From the cell containing the given text, extract its center point as (x, y) coordinate. 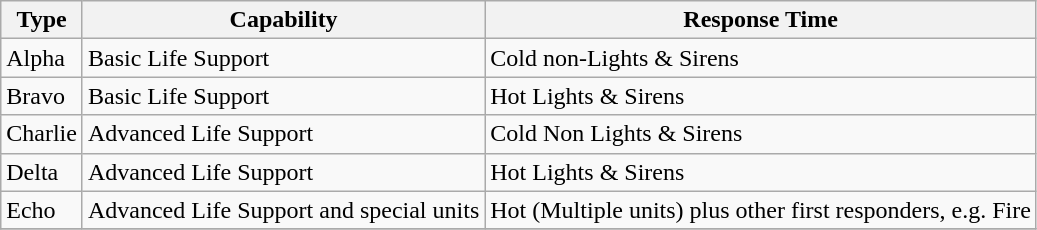
Echo (42, 210)
Hot (Multiple units) plus other first responders, e.g. Fire (761, 210)
Alpha (42, 58)
Advanced Life Support and special units (283, 210)
Response Time (761, 20)
Capability (283, 20)
Cold Non Lights & Sirens (761, 134)
Charlie (42, 134)
Bravo (42, 96)
Delta (42, 172)
Type (42, 20)
Cold non-Lights & Sirens (761, 58)
